Detect which cell encompasses the target text, then output its (x, y) center coordinate. 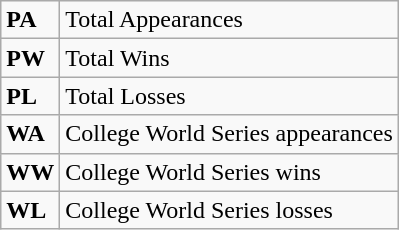
PL (30, 96)
WW (30, 172)
PA (30, 20)
WL (30, 210)
College World Series appearances (230, 134)
WA (30, 134)
College World Series losses (230, 210)
Total Appearances (230, 20)
Total Wins (230, 58)
PW (30, 58)
Total Losses (230, 96)
College World Series wins (230, 172)
